Detect which cell encompasses the target text, then output its (x, y) center coordinate. 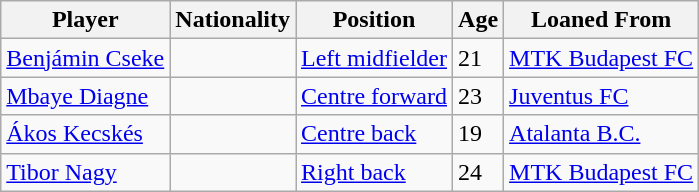
Right back (374, 172)
Loaned From (602, 20)
Benjámin Cseke (86, 58)
Position (374, 20)
Centre forward (374, 96)
Atalanta B.C. (602, 134)
23 (478, 96)
Ákos Kecskés (86, 134)
Left midfielder (374, 58)
24 (478, 172)
Age (478, 20)
19 (478, 134)
Mbaye Diagne (86, 96)
Centre back (374, 134)
Player (86, 20)
Juventus FC (602, 96)
Nationality (233, 20)
Tibor Nagy (86, 172)
21 (478, 58)
